Find where the given text appears and provide that cell's center as (x, y) coordinate. 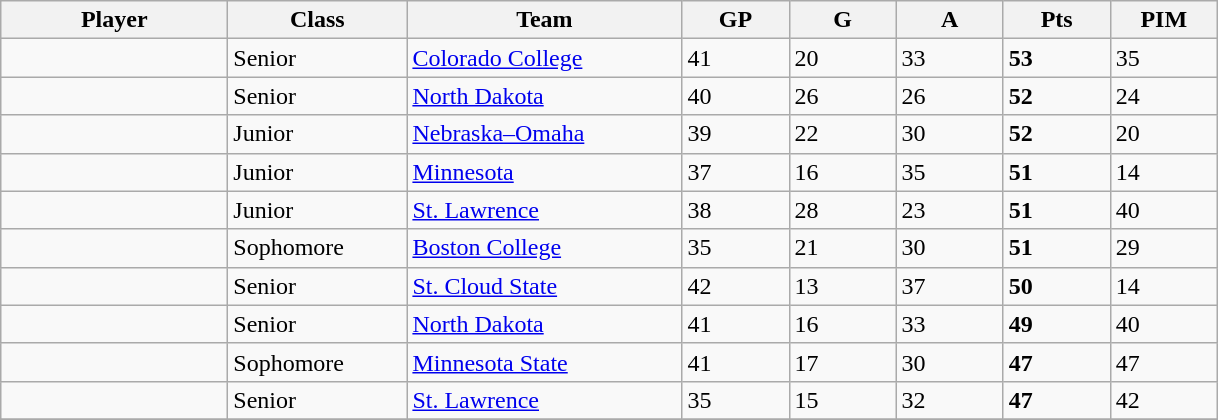
29 (1164, 248)
Player (114, 20)
GP (736, 20)
21 (842, 248)
PIM (1164, 20)
St. Cloud State (544, 286)
23 (950, 210)
50 (1056, 286)
Pts (1056, 20)
Colorado College (544, 58)
49 (1056, 324)
22 (842, 134)
38 (736, 210)
32 (950, 400)
13 (842, 286)
Minnesota (544, 172)
17 (842, 362)
39 (736, 134)
Boston College (544, 248)
28 (842, 210)
G (842, 20)
A (950, 20)
Class (318, 20)
Nebraska–Omaha (544, 134)
15 (842, 400)
Team (544, 20)
53 (1056, 58)
Minnesota State (544, 362)
24 (1164, 96)
